Return [x, y] of the center of cell containing provided text 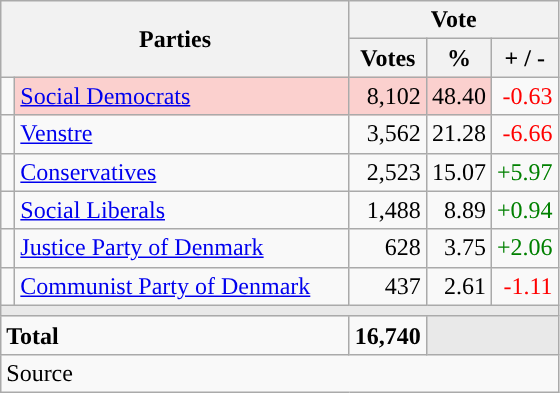
Social Democrats [182, 96]
3,562 [388, 134]
16,740 [388, 335]
+0.94 [524, 210]
+2.06 [524, 248]
% [458, 58]
628 [388, 248]
21.28 [458, 134]
8,102 [388, 96]
-1.11 [524, 286]
437 [388, 286]
2.61 [458, 286]
48.40 [458, 96]
Social Liberals [182, 210]
Source [280, 373]
-6.66 [524, 134]
Vote [454, 20]
3.75 [458, 248]
Total [176, 335]
+ / - [524, 58]
15.07 [458, 172]
8.89 [458, 210]
1,488 [388, 210]
Venstre [182, 134]
Communist Party of Denmark [182, 286]
Conservatives [182, 172]
-0.63 [524, 96]
Justice Party of Denmark [182, 248]
+5.97 [524, 172]
2,523 [388, 172]
Votes [388, 58]
Parties [176, 39]
